Pinpoint the cell where the given text exists, returning its (X, Y) midpoint coordinate. 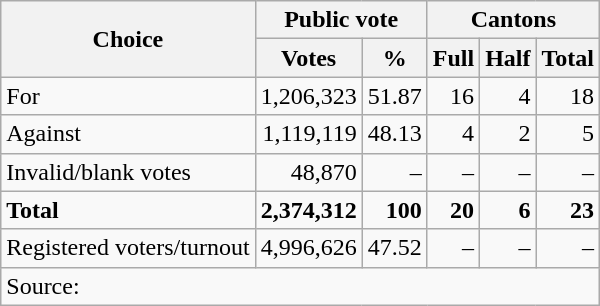
6 (508, 210)
48.13 (394, 134)
Source: (300, 286)
1,119,119 (308, 134)
Cantons (513, 20)
Votes (308, 58)
48,870 (308, 172)
For (128, 96)
4,996,626 (308, 248)
Invalid/blank votes (128, 172)
Against (128, 134)
Half (508, 58)
16 (453, 96)
1,206,323 (308, 96)
100 (394, 210)
Choice (128, 39)
20 (453, 210)
47.52 (394, 248)
% (394, 58)
18 (568, 96)
Full (453, 58)
5 (568, 134)
23 (568, 210)
2 (508, 134)
51.87 (394, 96)
Registered voters/turnout (128, 248)
Public vote (341, 20)
2,374,312 (308, 210)
